Return the (X, Y) coordinate for the center point of the cell that contains the specified text.  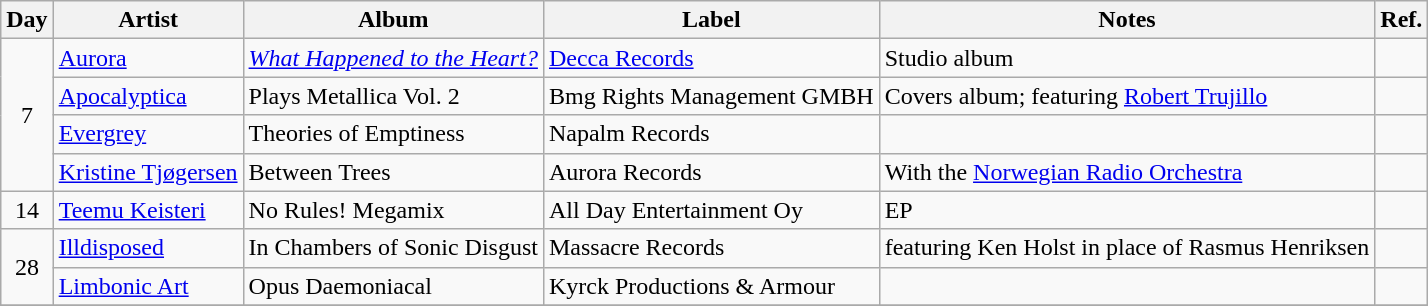
Ref. (1402, 20)
Illdisposed (148, 248)
Massacre Records (711, 248)
No Rules! Megamix (393, 210)
Covers album; featuring Robert Trujillo (1127, 96)
Studio album (1127, 58)
Between Trees (393, 172)
Kyrck Productions & Armour (711, 286)
featuring Ken Holst in place of Rasmus Henriksen (1127, 248)
Day (27, 20)
Label (711, 20)
All Day Entertainment Oy (711, 210)
Apocalyptica (148, 96)
Decca Records (711, 58)
In Chambers of Sonic Disgust (393, 248)
Artist (148, 20)
Album (393, 20)
Evergrey (148, 134)
Bmg Rights Management GMBH (711, 96)
Napalm Records (711, 134)
Limbonic Art (148, 286)
Teemu Keisteri (148, 210)
With the Norwegian Radio Orchestra (1127, 172)
Theories of Emptiness (393, 134)
Notes (1127, 20)
Opus Daemoniacal (393, 286)
14 (27, 210)
Aurora (148, 58)
28 (27, 267)
Kristine Tjøgersen (148, 172)
Plays Metallica Vol. 2 (393, 96)
Aurora Records (711, 172)
EP (1127, 210)
7 (27, 115)
What Happened to the Heart? (393, 58)
